Find where the given text appears and provide that cell's center as [x, y] coordinate. 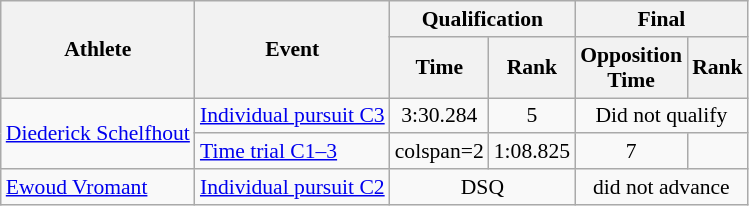
Diederick Schelfhout [98, 134]
Individual pursuit C2 [292, 187]
1:08.825 [532, 152]
7 [631, 152]
3:30.284 [440, 116]
5 [532, 116]
colspan=2 [440, 152]
Athlete [98, 50]
Did not qualify [662, 116]
did not advance [662, 187]
Event [292, 50]
Time [440, 68]
OppositionTime [631, 68]
DSQ [482, 187]
Individual pursuit C3 [292, 116]
Qualification [482, 19]
Time trial C1–3 [292, 152]
Ewoud Vromant [98, 187]
Final [662, 19]
